Search for the cell housing the specified text and yield its (x, y) center coordinate. 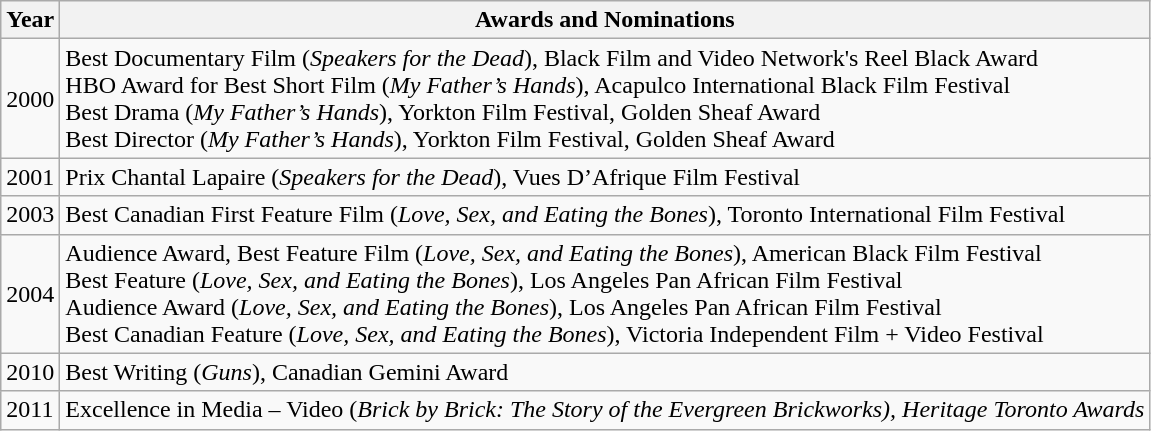
2011 (30, 410)
Awards and Nominations (605, 20)
2003 (30, 215)
Best Writing (Guns), Canadian Gemini Award (605, 372)
Best Canadian First Feature Film (Love, Sex, and Eating the Bones), Toronto International Film Festival (605, 215)
2010 (30, 372)
2004 (30, 294)
Prix Chantal Lapaire (Speakers for the Dead), Vues D’Afrique Film Festival (605, 177)
2000 (30, 98)
2001 (30, 177)
Excellence in Media – Video (Brick by Brick: The Story of the Evergreen Brickworks), Heritage Toronto Awards (605, 410)
Year (30, 20)
